Find where the given text appears and provide that cell's center as [X, Y] coordinate. 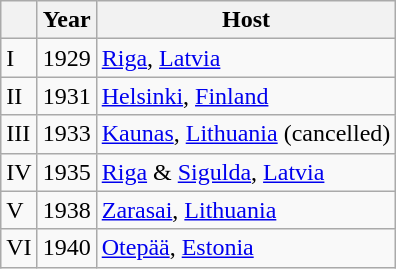
Host [246, 20]
III [19, 134]
1938 [66, 210]
Year [66, 20]
1931 [66, 96]
V [19, 210]
II [19, 96]
1929 [66, 58]
Riga, Latvia [246, 58]
1935 [66, 172]
VI [19, 248]
1933 [66, 134]
Kaunas, Lithuania (cancelled) [246, 134]
Otepää, Estonia [246, 248]
IV [19, 172]
Riga & Sigulda, Latvia [246, 172]
I [19, 58]
Helsinki, Finland [246, 96]
Zarasai, Lithuania [246, 210]
1940 [66, 248]
